From the cell containing the given text, extract its center point as [x, y] coordinate. 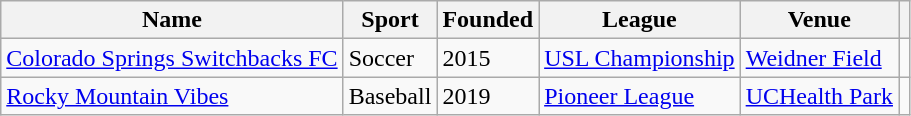
Colorado Springs Switchbacks FC [172, 58]
USL Championship [640, 58]
League [640, 20]
Founded [488, 20]
Venue [819, 20]
Pioneer League [640, 96]
Weidner Field [819, 58]
Name [172, 20]
Sport [390, 20]
Rocky Mountain Vibes [172, 96]
UCHealth Park [819, 96]
Soccer [390, 58]
2019 [488, 96]
2015 [488, 58]
Baseball [390, 96]
